Provide the [x, y] coordinate of the cell's center where the given text is located.  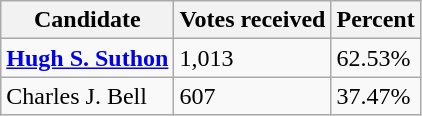
Hugh S. Suthon [88, 58]
Percent [376, 20]
Charles J. Bell [88, 96]
62.53% [376, 58]
1,013 [252, 58]
Candidate [88, 20]
Votes received [252, 20]
37.47% [376, 96]
607 [252, 96]
